Scan for the cell matching the given text and deliver its (x, y) coordinate at center. 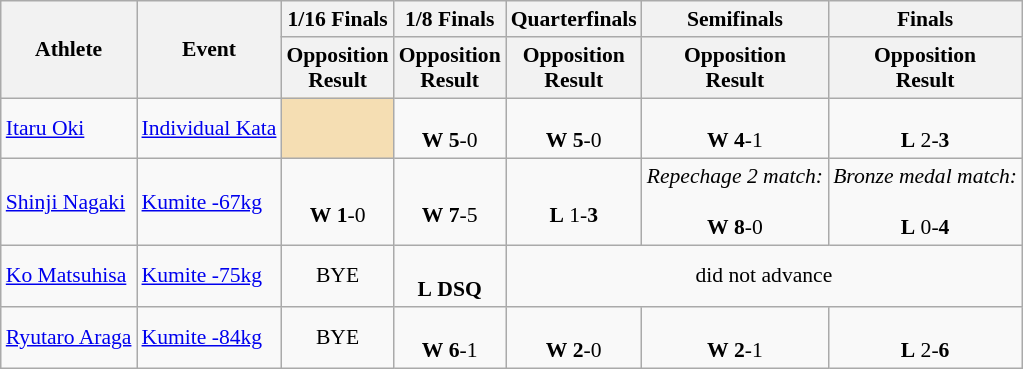
Kumite -67kg (208, 202)
Quarterfinals (574, 19)
W 2-1 (735, 338)
Itaru Oki (69, 128)
1/16 Finals (338, 19)
Individual Kata (208, 128)
Shinji Nagaki (69, 202)
L 2-6 (925, 338)
Ko Matsuhisa (69, 276)
W 1-0 (338, 202)
L DSQ (450, 276)
W 7-5 (450, 202)
Athlete (69, 50)
did not advance (764, 276)
1/8 Finals (450, 19)
Event (208, 50)
L 2-3 (925, 128)
Semifinals (735, 19)
L 1-3 (574, 202)
Ryutaro Araga (69, 338)
Repechage 2 match:W 8-0 (735, 202)
Kumite -75kg (208, 276)
Finals (925, 19)
W 2-0 (574, 338)
Kumite -84kg (208, 338)
W 4-1 (735, 128)
W 6-1 (450, 338)
Bronze medal match:L 0-4 (925, 202)
